Provide the (x, y) coordinate of the cell's center where the given text is located.  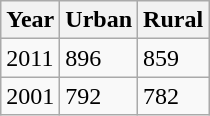
859 (174, 58)
792 (99, 96)
Rural (174, 20)
Year (30, 20)
896 (99, 58)
Urban (99, 20)
2001 (30, 96)
782 (174, 96)
2011 (30, 58)
